From the cell containing the given text, extract its center point as [x, y] coordinate. 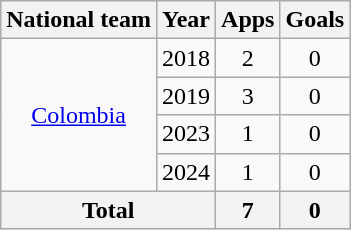
2019 [186, 96]
2018 [186, 58]
3 [248, 96]
7 [248, 210]
National team [79, 20]
Apps [248, 20]
2023 [186, 134]
2 [248, 58]
Colombia [79, 115]
Goals [315, 20]
2024 [186, 172]
Year [186, 20]
Total [108, 210]
